Capture the cell that displays the provided text and extract its (X, Y) central coordinate. 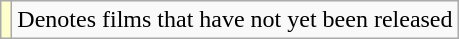
Denotes films that have not yet been released (235, 20)
